Pinpoint the cell where the given text exists, returning its (X, Y) midpoint coordinate. 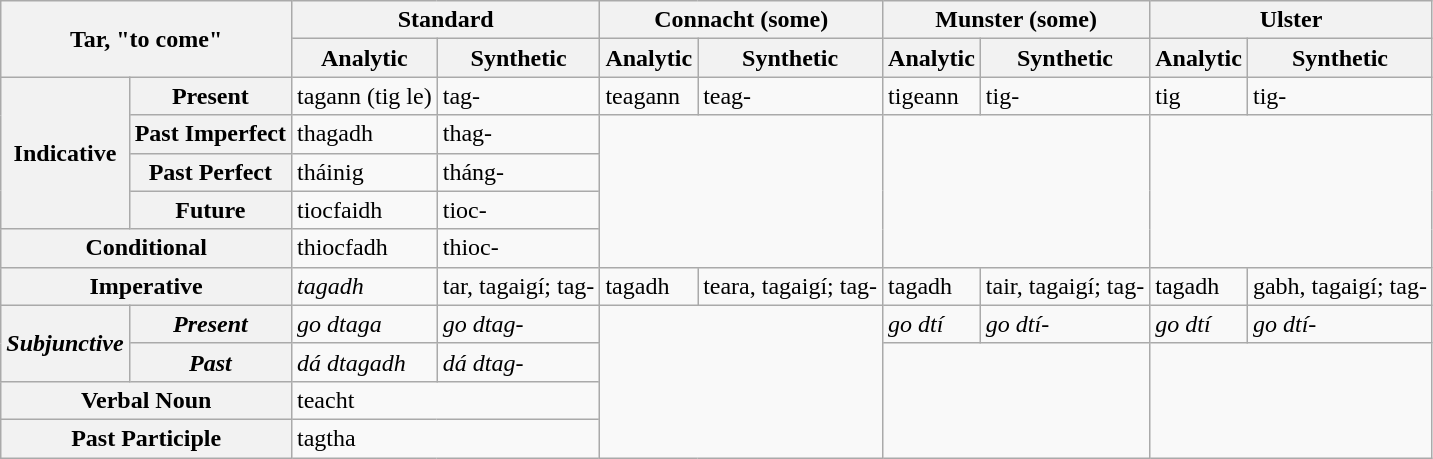
go dtaga (364, 324)
Conditional (146, 248)
teagann (649, 96)
Indicative (65, 153)
Past (210, 362)
dá dtag- (518, 362)
Past Participle (146, 438)
tagann (tig le) (364, 96)
teag- (790, 96)
Imperative (146, 286)
tigeann (932, 96)
thagadh (364, 134)
Past Perfect (210, 172)
Standard (445, 20)
thiocfadh (364, 248)
teacht (445, 400)
tháinig (364, 172)
tar, tagaigí; tag- (518, 286)
dá dtagadh (364, 362)
Subjunctive (65, 343)
thioc- (518, 248)
tiocfaidh (364, 210)
gabh, tagaigí; tag- (1340, 286)
tair, tagaigí; tag- (1064, 286)
tháng- (518, 172)
Tar, "to come" (146, 39)
Munster (some) (1016, 20)
tig (1199, 96)
tioc- (518, 210)
Verbal Noun (146, 400)
teara, tagaigí; tag- (790, 286)
Past Imperfect (210, 134)
Future (210, 210)
Connacht (some) (742, 20)
Ulster (1292, 20)
go dtag- (518, 324)
tag- (518, 96)
thag- (518, 134)
tagtha (445, 438)
